Capture the cell that displays the provided text and extract its [X, Y] central coordinate. 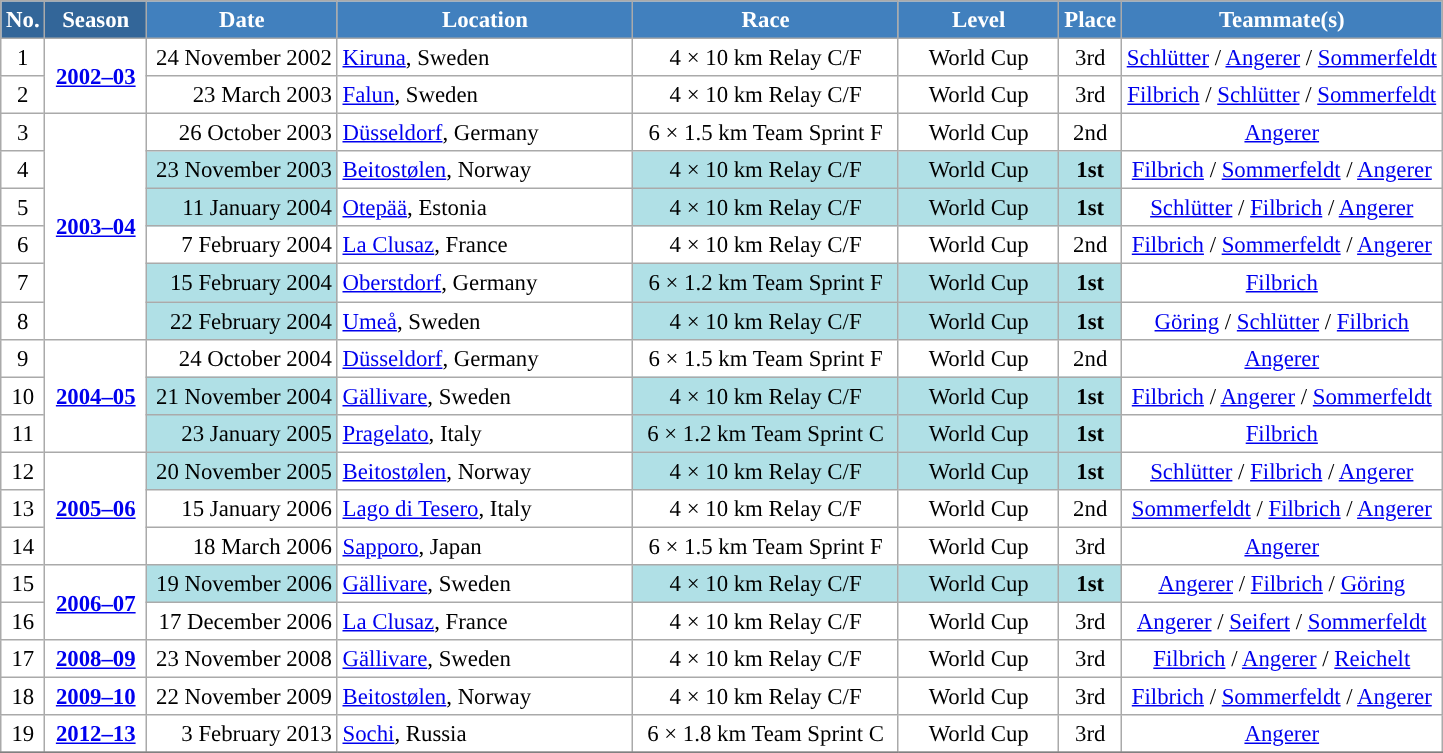
14 [23, 546]
6 × 1.2 km Team Sprint C [766, 433]
11 January 2004 [242, 208]
18 [23, 697]
2 [23, 95]
Sommerfeldt / Filbrich / Angerer [1282, 509]
6 × 1.2 km Team Sprint F [766, 283]
13 [23, 509]
Filbrich / Angerer / Sommerfeldt [1282, 396]
12 [23, 471]
Race [766, 20]
2003–04 [96, 227]
24 November 2002 [242, 58]
Lago di Tesero, Italy [485, 509]
Göring / Schlütter / Filbrich [1282, 321]
Otepää, Estonia [485, 208]
15 February 2004 [242, 283]
24 October 2004 [242, 358]
23 November 2008 [242, 659]
Season [96, 20]
20 November 2005 [242, 471]
No. [23, 20]
2008–09 [96, 659]
4 [23, 170]
17 December 2006 [242, 621]
6 [23, 245]
Level [978, 20]
26 October 2003 [242, 133]
2005–06 [96, 508]
Date [242, 20]
5 [23, 208]
Filbrich / Schlütter / Sommerfeldt [1282, 95]
18 March 2006 [242, 546]
Place [1090, 20]
Sochi, Russia [485, 734]
19 November 2006 [242, 584]
21 November 2004 [242, 396]
11 [23, 433]
Teammate(s) [1282, 20]
17 [23, 659]
Falun, Sweden [485, 95]
1 [23, 58]
2006–07 [96, 602]
15 January 2006 [242, 509]
7 February 2004 [242, 245]
Umeå, Sweden [485, 321]
9 [23, 358]
6 × 1.8 km Team Sprint C [766, 734]
2004–05 [96, 396]
Angerer / Seifert / Sommerfeldt [1282, 621]
22 February 2004 [242, 321]
Angerer / Filbrich / Göring [1282, 584]
10 [23, 396]
19 [23, 734]
7 [23, 283]
Kiruna, Sweden [485, 58]
3 [23, 133]
Pragelato, Italy [485, 433]
23 March 2003 [242, 95]
2012–13 [96, 734]
15 [23, 584]
8 [23, 321]
2009–10 [96, 697]
23 January 2005 [242, 433]
Filbrich / Angerer / Reichelt [1282, 659]
3 February 2013 [242, 734]
22 November 2009 [242, 697]
16 [23, 621]
23 November 2003 [242, 170]
Oberstdorf, Germany [485, 283]
2002–03 [96, 76]
Location [485, 20]
Sapporo, Japan [485, 546]
Schlütter / Angerer / Sommerfeldt [1282, 58]
